From the cell containing the given text, extract its center point as [X, Y] coordinate. 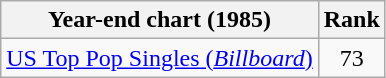
Rank [352, 20]
Year-end chart (1985) [160, 20]
US Top Pop Singles (Billboard) [160, 58]
73 [352, 58]
